Find where the given text appears and provide that cell's center as [X, Y] coordinate. 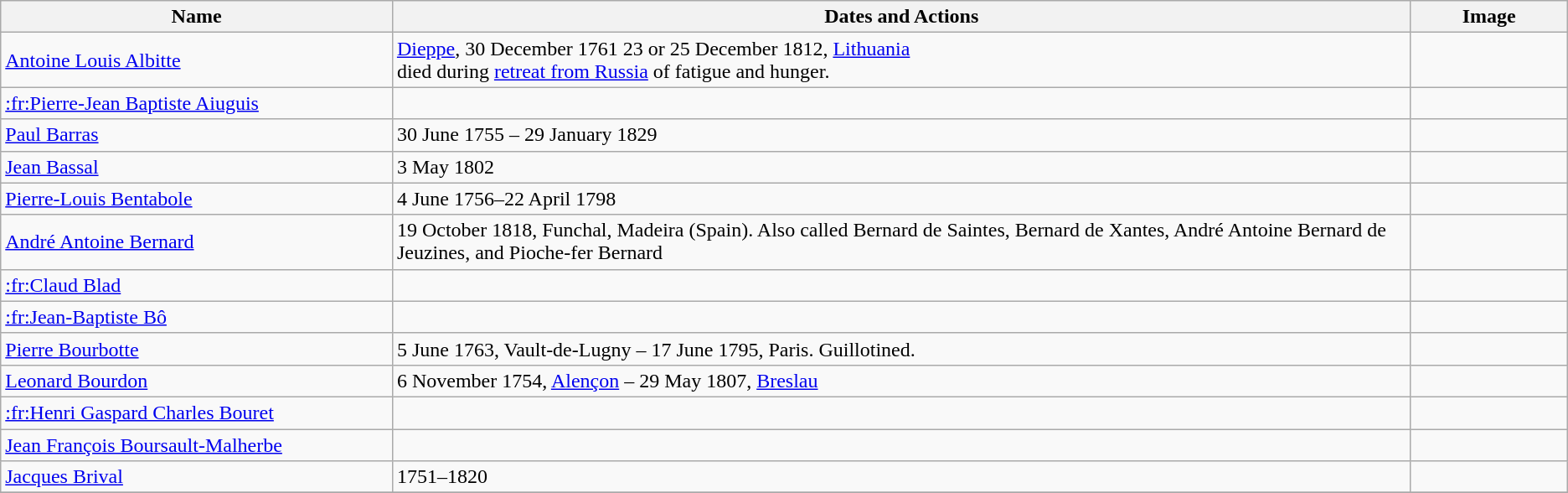
André Antoine Bernard [197, 241]
:fr:Jean-Baptiste Bô [197, 317]
5 June 1763, Vault-de-Lugny – 17 June 1795, Paris. Guillotined. [901, 349]
3 May 1802 [901, 167]
Paul Barras [197, 135]
Jean François Boursault-Malherbe [197, 445]
4 June 1756–22 April 1798 [901, 199]
Pierre-Louis Bentabole [197, 199]
1751–1820 [901, 477]
6 November 1754, Alençon – 29 May 1807, Breslau [901, 381]
Jean Bassal [197, 167]
Jacques Brival [197, 477]
:fr:Claud Blad [197, 285]
:fr:Pierre-Jean Baptiste Aiuguis [197, 103]
:fr:Henri Gaspard Charles Bouret [197, 413]
30 June 1755 – 29 January 1829 [901, 135]
Dates and Actions [901, 17]
Name [197, 17]
Image [1489, 17]
Antoine Louis Albitte [197, 60]
Dieppe, 30 December 1761 23 or 25 December 1812, Lithuaniadied during retreat from Russia of fatigue and hunger. [901, 60]
Pierre Bourbotte [197, 349]
Leonard Bourdon [197, 381]
